Search for the cell housing the specified text and yield its [x, y] center coordinate. 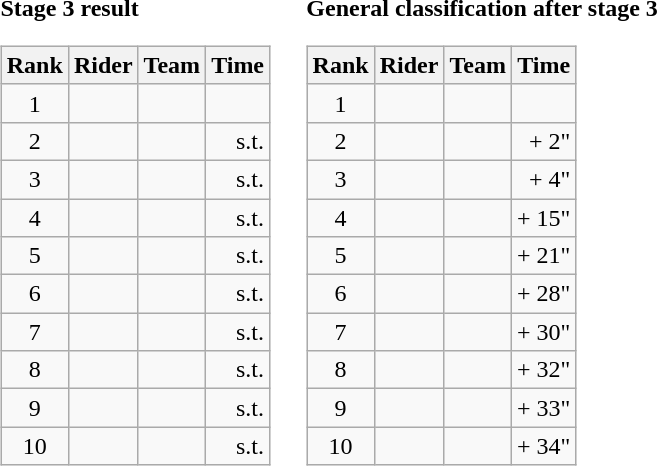
+ 30" [543, 332]
+ 2" [543, 141]
+ 32" [543, 370]
+ 4" [543, 179]
+ 33" [543, 408]
+ 34" [543, 446]
+ 28" [543, 294]
+ 21" [543, 256]
+ 15" [543, 217]
